Extract the [x, y] coordinate from the center of the cell holding the provided text.  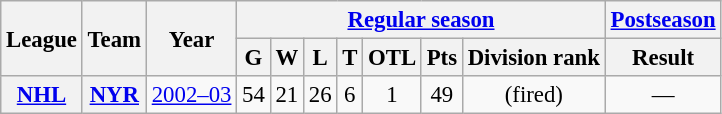
Year [191, 38]
G [254, 58]
49 [442, 95]
L [320, 58]
W [286, 58]
NHL [42, 95]
Postseason [663, 20]
NYR [114, 95]
21 [286, 95]
2002–03 [191, 95]
1 [392, 95]
Pts [442, 58]
OTL [392, 58]
Result [663, 58]
6 [350, 95]
League [42, 38]
Division rank [534, 58]
(fired) [534, 95]
54 [254, 95]
— [663, 95]
Team [114, 38]
T [350, 58]
Regular season [422, 20]
26 [320, 95]
